Scan for the cell matching the given text and deliver its [x, y] coordinate at center. 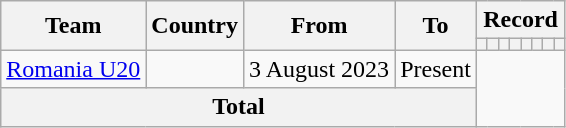
Team [74, 26]
Record [520, 20]
Total [239, 107]
Romania U20 [74, 69]
Present [436, 69]
To [436, 26]
Country [195, 26]
3 August 2023 [320, 69]
From [320, 26]
